Locate the cell with the specified text and output its [X, Y] center coordinate. 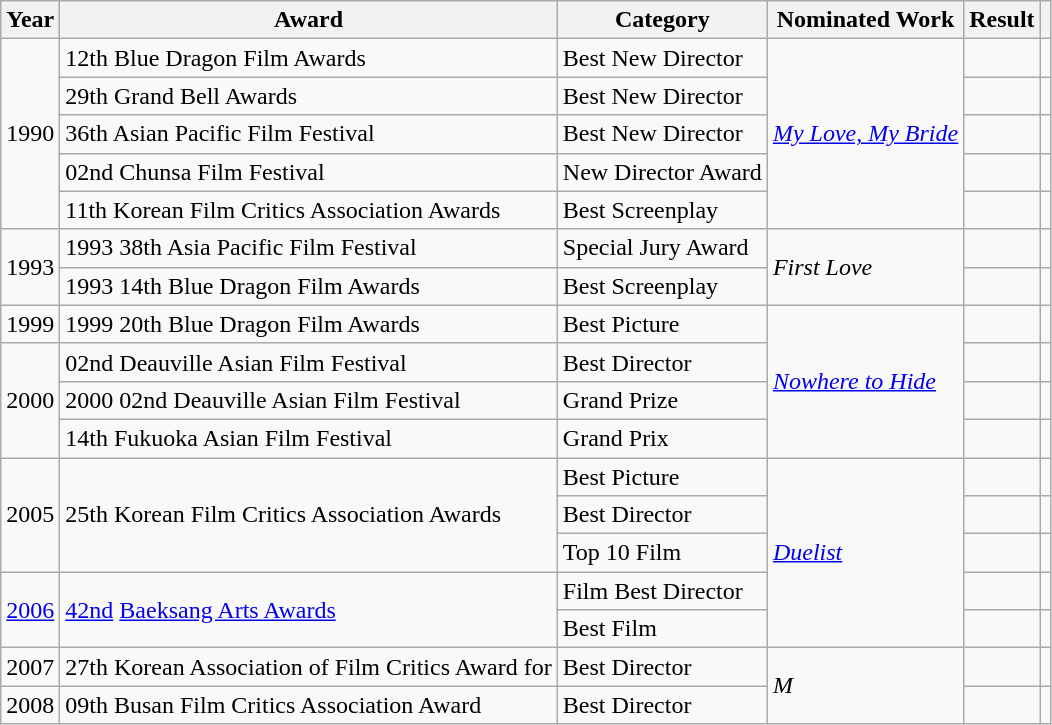
12th Blue Dragon Film Awards [308, 58]
2006 [30, 610]
2007 [30, 667]
1993 38th Asia Pacific Film Festival [308, 248]
New Director Award [662, 172]
1990 [30, 134]
Film Best Director [662, 591]
First Love [865, 267]
02nd Deauville Asian Film Festival [308, 362]
Category [662, 20]
1999 20th Blue Dragon Film Awards [308, 324]
2005 [30, 515]
1993 [30, 267]
11th Korean Film Critics Association Awards [308, 210]
Award [308, 20]
36th Asian Pacific Film Festival [308, 134]
2000 02nd Deauville Asian Film Festival [308, 400]
Nominated Work [865, 20]
2008 [30, 705]
09th Busan Film Critics Association Award [308, 705]
Grand Prix [662, 438]
Grand Prize [662, 400]
Year [30, 20]
Top 10 Film [662, 553]
My Love, My Bride [865, 134]
29th Grand Bell Awards [308, 96]
02nd Chunsa Film Festival [308, 172]
27th Korean Association of Film Critics Award for [308, 667]
Duelist [865, 553]
Result [1002, 20]
14th Fukuoka Asian Film Festival [308, 438]
Nowhere to Hide [865, 381]
2000 [30, 400]
25th Korean Film Critics Association Awards [308, 515]
Best Film [662, 629]
42nd Baeksang Arts Awards [308, 610]
Special Jury Award [662, 248]
1999 [30, 324]
1993 14th Blue Dragon Film Awards [308, 286]
M [865, 686]
